For the text-containing cell, return its midpoint in [X, Y] coordinate format. 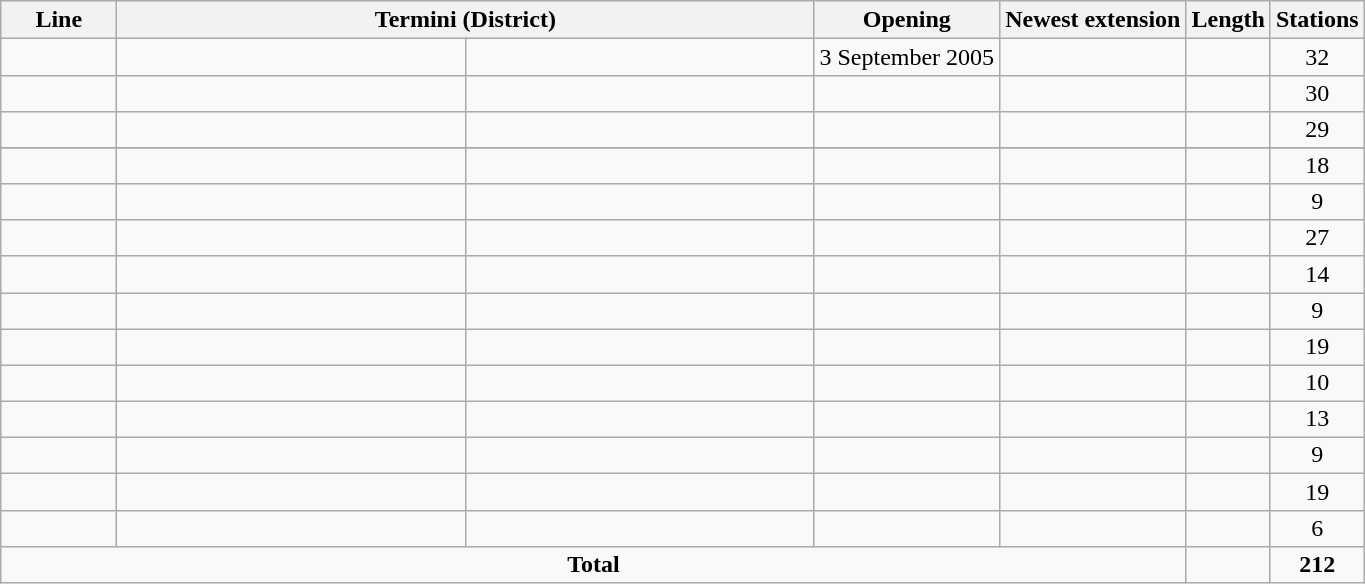
Newest extension [1093, 20]
32 [1317, 57]
18 [1317, 166]
30 [1317, 93]
Length [1228, 20]
3 September 2005 [907, 57]
Line [59, 20]
Opening [907, 20]
6 [1317, 528]
13 [1317, 419]
27 [1317, 238]
Stations [1317, 20]
14 [1317, 274]
Total [594, 564]
29 [1317, 129]
Termini (District) [466, 20]
212 [1317, 564]
10 [1317, 383]
